Locate the cell with the specified text and output its [x, y] center coordinate. 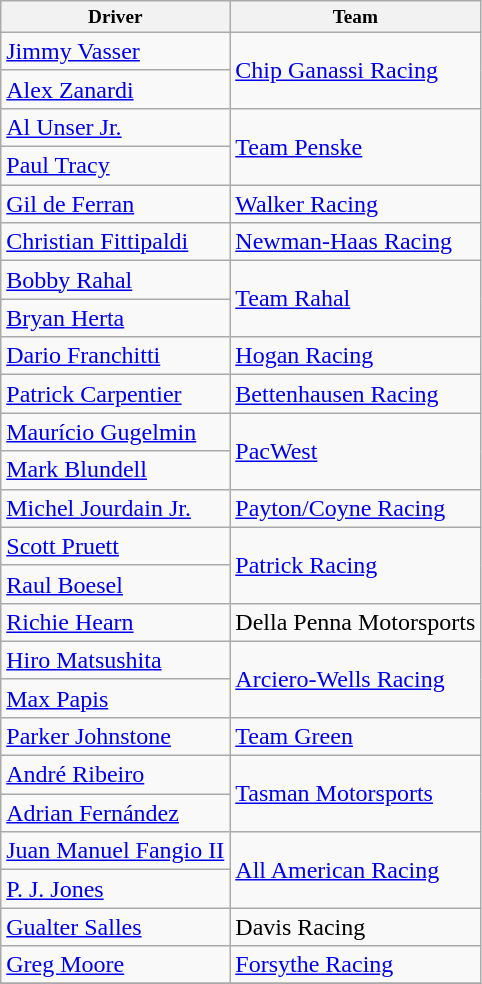
Davis Racing [356, 927]
Walker Racing [356, 204]
Bettenhausen Racing [356, 394]
Newman-Haas Racing [356, 242]
Mark Blundell [116, 470]
Arciero-Wells Racing [356, 679]
Della Penna Motorsports [356, 622]
Al Unser Jr. [116, 128]
Bobby Rahal [116, 280]
Greg Moore [116, 965]
Tasman Motorsports [356, 794]
Christian Fittipaldi [116, 242]
P. J. Jones [116, 889]
Team [356, 17]
Alex Zanardi [116, 89]
Gil de Ferran [116, 204]
Chip Ganassi Racing [356, 70]
Gualter Salles [116, 927]
Team Rahal [356, 299]
Payton/Coyne Racing [356, 508]
Forsythe Racing [356, 965]
Adrian Fernández [116, 813]
Maurício Gugelmin [116, 432]
Patrick Racing [356, 565]
Team Green [356, 737]
All American Racing [356, 870]
Driver [116, 17]
Max Papis [116, 698]
Parker Johnstone [116, 737]
Bryan Herta [116, 318]
Richie Hearn [116, 622]
Paul Tracy [116, 166]
Patrick Carpentier [116, 394]
Juan Manuel Fangio II [116, 851]
Dario Franchitti [116, 356]
Team Penske [356, 147]
Raul Boesel [116, 584]
Hogan Racing [356, 356]
Scott Pruett [116, 546]
André Ribeiro [116, 775]
Jimmy Vasser [116, 51]
PacWest [356, 451]
Michel Jourdain Jr. [116, 508]
Hiro Matsushita [116, 660]
